Pinpoint the cell where the given text exists, returning its (X, Y) midpoint coordinate. 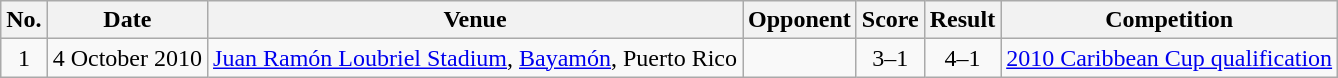
Date (127, 20)
No. (24, 20)
Competition (1170, 20)
4 October 2010 (127, 58)
Score (890, 20)
Venue (476, 20)
Result (962, 20)
2010 Caribbean Cup qualification (1170, 58)
Juan Ramón Loubriel Stadium, Bayamón, Puerto Rico (476, 58)
Opponent (800, 20)
3–1 (890, 58)
1 (24, 58)
4–1 (962, 58)
